Determine the [x, y] coordinate at the center of the cell enclosing the given text.  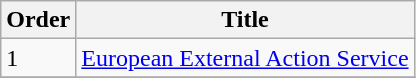
Order [38, 20]
European External Action Service [245, 58]
Title [245, 20]
1 [38, 58]
